Detect which cell encompasses the target text, then output its (x, y) center coordinate. 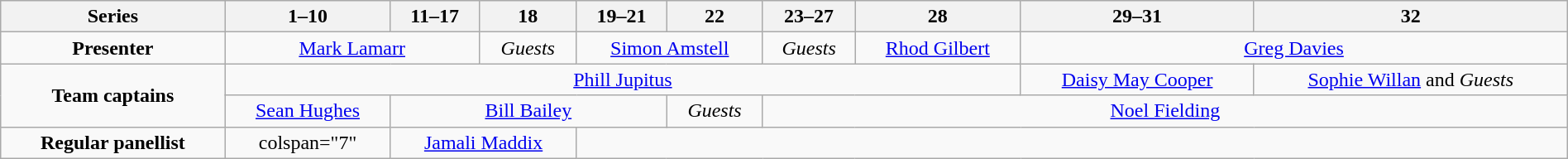
Mark Lamarr (352, 48)
Series (112, 17)
1–10 (308, 17)
32 (1411, 17)
29–31 (1138, 17)
Bill Bailey (528, 111)
colspan="7" (308, 142)
Presenter (112, 48)
23–27 (809, 17)
19–21 (622, 17)
28 (938, 17)
Sean Hughes (308, 111)
Team captains (112, 95)
Jamali Maddix (483, 142)
Daisy May Cooper (1138, 79)
Phill Jupitus (623, 79)
Noel Fielding (1164, 111)
Sophie Willan and Guests (1411, 79)
Greg Davies (1293, 48)
11–17 (435, 17)
18 (528, 17)
Rhod Gilbert (938, 48)
Simon Amstell (670, 48)
Regular panellist (112, 142)
22 (715, 17)
